Scan for the cell matching the given text and deliver its [X, Y] coordinate at center. 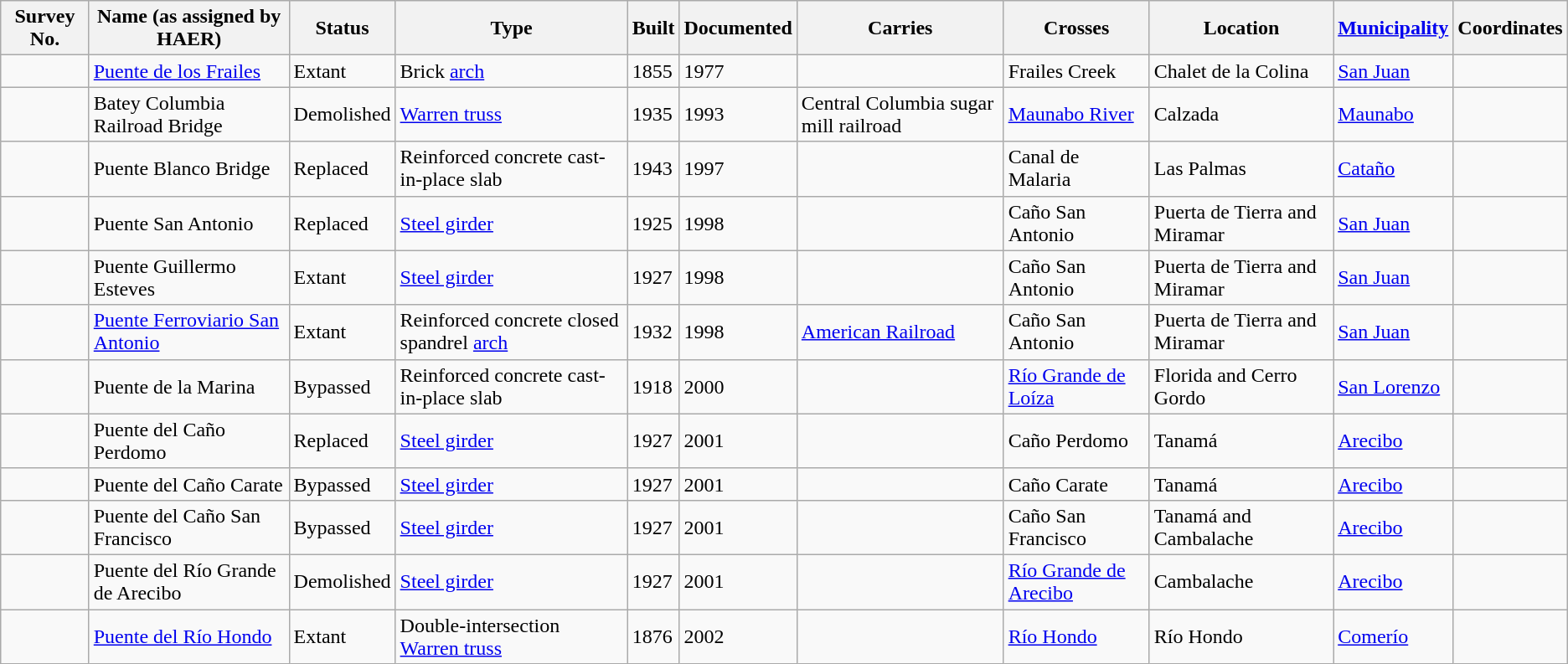
Built [653, 28]
Puente del Río Hondo [189, 636]
Río Grande de Loíza [1076, 387]
Carries [900, 28]
1977 [738, 71]
Puente del Caño Perdomo [189, 440]
Chalet de la Colina [1241, 71]
Caño San Francisco [1076, 528]
American Railroad [900, 332]
1997 [738, 169]
Batey Columbia Railroad Bridge [189, 114]
Municipality [1394, 28]
Coordinates [1510, 28]
Double-intersection Warren truss [511, 636]
Type [511, 28]
Frailes Creek [1076, 71]
1943 [653, 169]
Cambalache [1241, 581]
Comerío [1394, 636]
Puente San Antonio [189, 223]
San Lorenzo [1394, 387]
Puente de la Marina [189, 387]
1876 [653, 636]
Puente Guillermo Esteves [189, 278]
1932 [653, 332]
Florida and Cerro Gordo [1241, 387]
Cataño [1394, 169]
Puente del Caño San Francisco [189, 528]
1935 [653, 114]
Las Palmas [1241, 169]
Central Columbia sugar mill railroad [900, 114]
Canal de Malaria [1076, 169]
Tanamá and Cambalache [1241, 528]
1993 [738, 114]
1925 [653, 223]
Puente Blanco Bridge [189, 169]
Maunabo River [1076, 114]
Reinforced concrete closed spandrel arch [511, 332]
Puente del Caño Carate [189, 484]
Documented [738, 28]
Name (as assigned by HAER) [189, 28]
Warren truss [511, 114]
1918 [653, 387]
2000 [738, 387]
Puente Ferroviario San Antonio [189, 332]
Caño Perdomo [1076, 440]
Puente de los Frailes [189, 71]
1855 [653, 71]
Status [342, 28]
Río Grande de Arecibo [1076, 581]
Survey No. [45, 28]
Caño Carate [1076, 484]
Crosses [1076, 28]
Calzada [1241, 114]
Brick arch [511, 71]
2002 [738, 636]
Puente del Río Grande de Arecibo [189, 581]
Location [1241, 28]
Maunabo [1394, 114]
